Determine the (X, Y) coordinate at the center of the cell enclosing the given text.  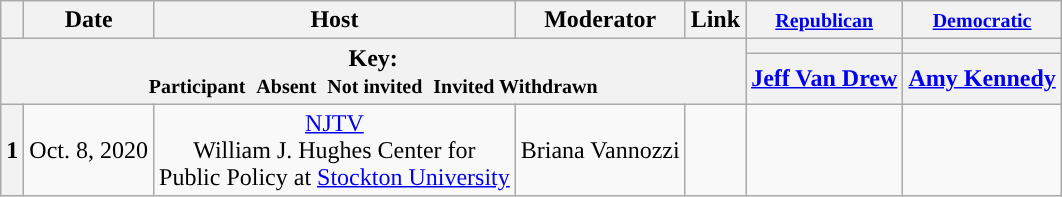
Amy Kennedy (982, 78)
Host (335, 20)
Democratic (982, 20)
Link (715, 20)
Key: Participant Absent Not invited Invited Withdrawn (374, 72)
Date (89, 20)
Moderator (600, 20)
Republican (824, 20)
NJTVWilliam J. Hughes Center forPublic Policy at Stockton University (335, 150)
Jeff Van Drew (824, 78)
Oct. 8, 2020 (89, 150)
Briana Vannozzi (600, 150)
1 (12, 150)
